Capture the cell that displays the provided text and extract its (x, y) central coordinate. 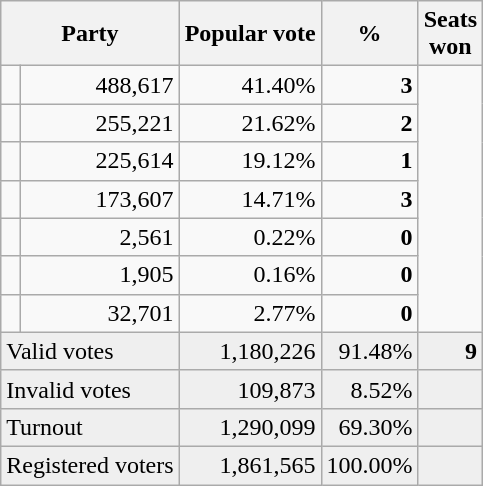
Seatswon (450, 34)
225,614 (100, 161)
Popular vote (250, 34)
488,617 (100, 85)
Party (90, 34)
32,701 (100, 313)
69.30% (370, 427)
2 (370, 123)
2.77% (250, 313)
91.48% (370, 351)
8.52% (370, 389)
1 (370, 161)
1,861,565 (250, 465)
1,905 (100, 275)
173,607 (100, 199)
41.40% (250, 85)
109,873 (250, 389)
21.62% (250, 123)
Registered voters (90, 465)
0.16% (250, 275)
255,221 (100, 123)
14.71% (250, 199)
0.22% (250, 237)
1,290,099 (250, 427)
% (370, 34)
Turnout (90, 427)
9 (450, 351)
Invalid votes (90, 389)
100.00% (370, 465)
Valid votes (90, 351)
19.12% (250, 161)
1,180,226 (250, 351)
2,561 (100, 237)
